Pinpoint the cell where the given text exists, returning its [x, y] midpoint coordinate. 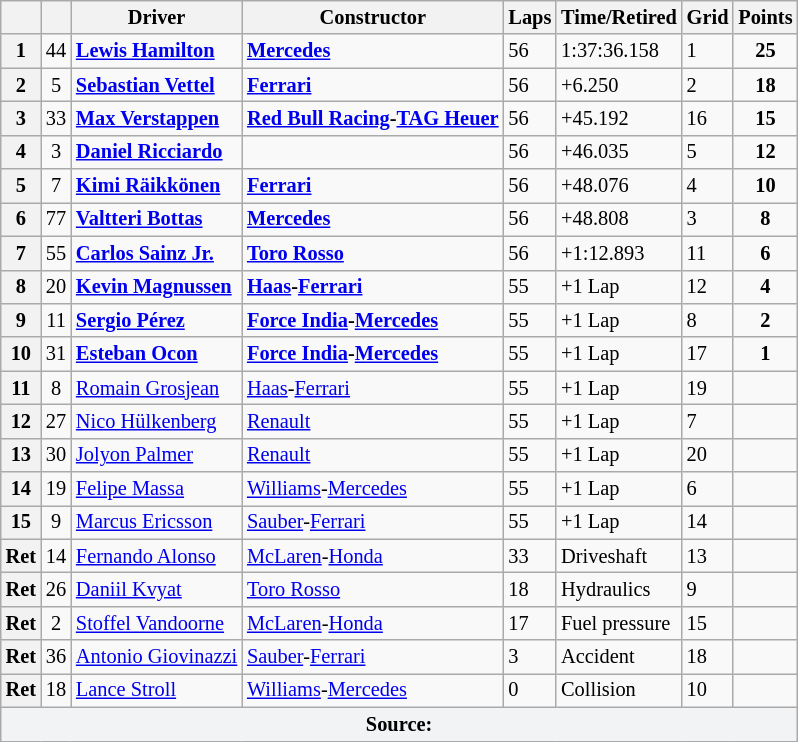
Lewis Hamilton [156, 51]
25 [765, 51]
44 [56, 51]
Driveshaft [619, 556]
31 [56, 354]
Sergio Pérez [156, 320]
Sebastian Vettel [156, 85]
Collision [619, 690]
Jolyon Palmer [156, 455]
Stoffel Vandoorne [156, 623]
Source: [400, 724]
Fernando Alonso [156, 556]
36 [56, 657]
+48.076 [619, 186]
Fuel pressure [619, 623]
Points [765, 17]
+48.808 [619, 219]
30 [56, 455]
Nico Hülkenberg [156, 421]
Carlos Sainz Jr. [156, 253]
Time/Retired [619, 17]
Laps [530, 17]
Esteban Ocon [156, 354]
+46.035 [619, 152]
Romain Grosjean [156, 388]
Kimi Räikkönen [156, 186]
Antonio Giovinazzi [156, 657]
Kevin Magnussen [156, 287]
Lance Stroll [156, 690]
Felipe Massa [156, 489]
26 [56, 589]
Marcus Ericsson [156, 522]
Constructor [372, 17]
+6.250 [619, 85]
+1:12.893 [619, 253]
0 [530, 690]
27 [56, 421]
Driver [156, 17]
Grid [708, 17]
16 [708, 118]
+45.192 [619, 118]
Daniil Kvyat [156, 589]
Hydraulics [619, 589]
Max Verstappen [156, 118]
Red Bull Racing-TAG Heuer [372, 118]
Accident [619, 657]
77 [56, 219]
Daniel Ricciardo [156, 152]
Valtteri Bottas [156, 219]
1:37:36.158 [619, 51]
